Return (x, y) of the center of cell containing provided text 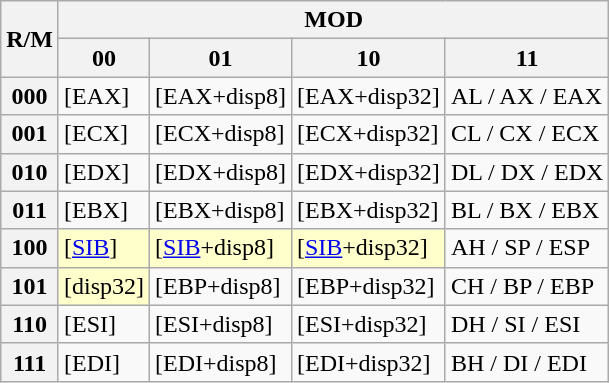
101 (30, 286)
[SIB+disp8] (221, 248)
DL / DX / EDX (527, 172)
[SIB] (104, 248)
[EBX+disp8] (221, 210)
[EDX+disp8] (221, 172)
000 (30, 96)
100 (30, 248)
110 (30, 324)
[disp32] (104, 286)
011 (30, 210)
[EDI] (104, 362)
[ESI+disp32] (368, 324)
R/M (30, 39)
[EBP+disp32] (368, 286)
01 (221, 58)
[EBX+disp32] (368, 210)
11 (527, 58)
[EBX] (104, 210)
MOD (333, 20)
AH / SP / ESP (527, 248)
[ESI] (104, 324)
CL / CX / ECX (527, 134)
[EAX+disp32] (368, 96)
10 (368, 58)
010 (30, 172)
00 (104, 58)
[EAX] (104, 96)
[ECX+disp32] (368, 134)
[ESI+disp8] (221, 324)
BH / DI / EDI (527, 362)
BL / BX / EBX (527, 210)
DH / SI / ESI (527, 324)
[ECX+disp8] (221, 134)
AL / AX / EAX (527, 96)
[EAX+disp8] (221, 96)
[EDI+disp8] (221, 362)
001 (30, 134)
[EBP+disp8] (221, 286)
[SIB+disp32] (368, 248)
[EDX+disp32] (368, 172)
[ECX] (104, 134)
CH / BP / EBP (527, 286)
111 (30, 362)
[EDI+disp32] (368, 362)
[EDX] (104, 172)
